For the text-containing cell, return its midpoint in (x, y) coordinate format. 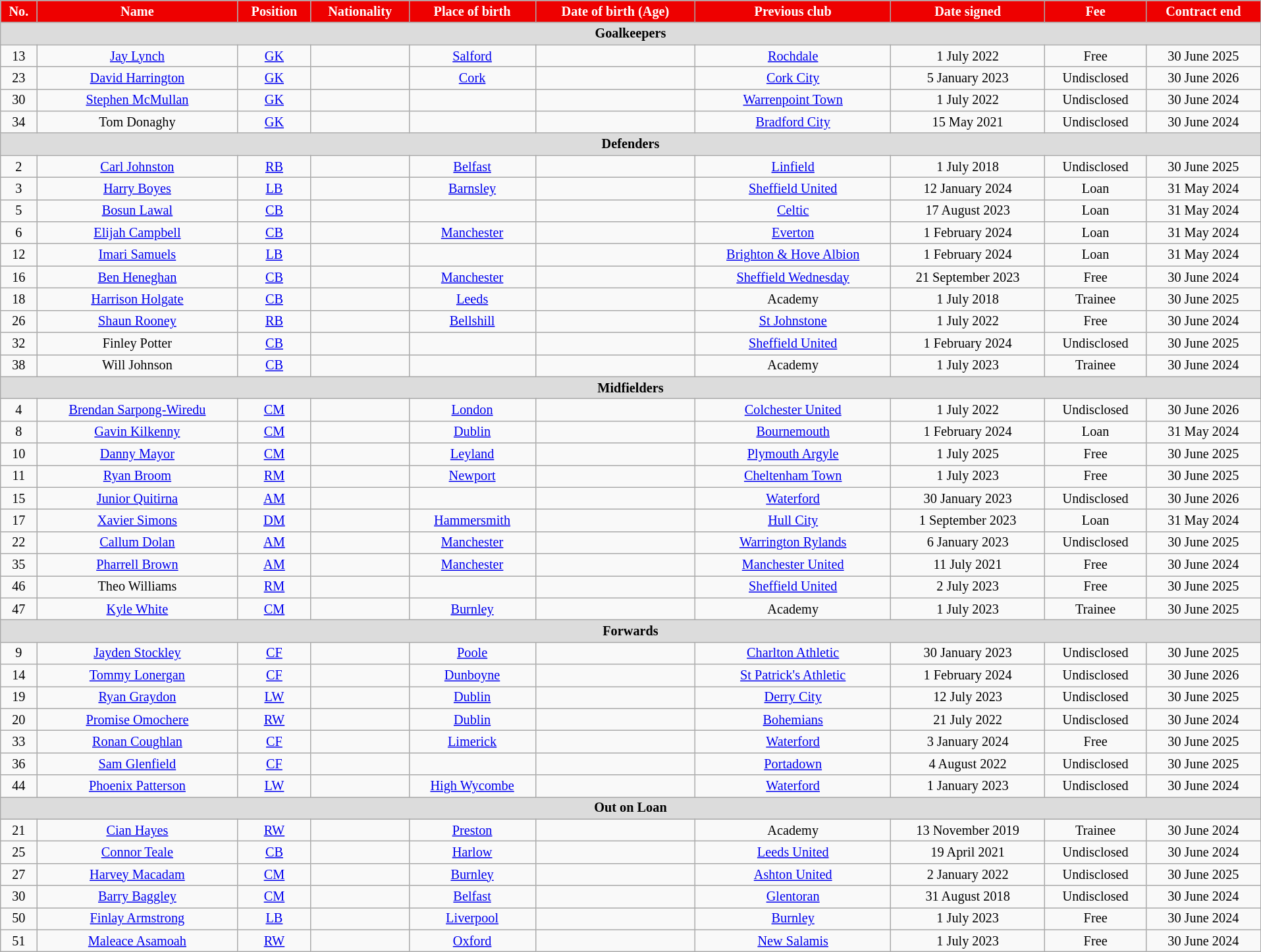
14 (18, 675)
Tommy Lonergan (137, 675)
Leyland (472, 454)
Ronan Coughlan (137, 741)
Sheffield Wednesday (793, 277)
Harry Boyes (137, 188)
Ben Heneghan (137, 277)
Limerick (472, 741)
Bournemouth (793, 432)
Callum Dolan (137, 542)
12 January 2024 (967, 188)
Will Johnson (137, 365)
5 January 2023 (967, 78)
12 (18, 255)
3 (18, 188)
Brighton & Hove Albion (793, 255)
Glentoran (793, 897)
Promise Omochere (137, 720)
Junior Quitirna (137, 498)
Gavin Kilkenny (137, 432)
6 January 2023 (967, 542)
Pharrell Brown (137, 564)
11 July 2021 (967, 564)
Elijah Campbell (137, 232)
9 (18, 653)
Dunboyne (472, 675)
15 May 2021 (967, 122)
Date signed (967, 11)
3 January 2024 (967, 741)
Hull City (793, 520)
1 July 2025 (967, 454)
Cheltenham Town (793, 476)
35 (18, 564)
44 (18, 786)
Salford (472, 55)
19 April 2021 (967, 852)
50 (18, 918)
19 (18, 697)
Cian Hayes (137, 830)
Liverpool (472, 918)
Preston (472, 830)
Maleace Asamoah (137, 941)
Date of birth (Age) (615, 11)
Cork City (793, 78)
Carl Johnston (137, 167)
17 (18, 520)
Goalkeepers (631, 34)
Bohemians (793, 720)
London (472, 410)
Cork (472, 78)
Everton (793, 232)
Rochdale (793, 55)
Warrington Rylands (793, 542)
DM (274, 520)
1 September 2023 (967, 520)
4 August 2022 (967, 764)
St Johnstone (793, 321)
25 (18, 852)
Imari Samuels (137, 255)
Harvey Macadam (137, 874)
Place of birth (472, 11)
Midfielders (631, 388)
Harrison Holgate (137, 299)
33 (18, 741)
Brendan Sarpong-Wiredu (137, 410)
Celtic (793, 211)
Derry City (793, 697)
Plymouth Argyle (793, 454)
46 (18, 587)
1 January 2023 (967, 786)
8 (18, 432)
13 November 2019 (967, 830)
Newport (472, 476)
Position (274, 11)
Warrenpoint Town (793, 100)
23 (18, 78)
18 (18, 299)
Harlow (472, 852)
21 July 2022 (967, 720)
New Salamis (793, 941)
St Patrick's Athletic (793, 675)
47 (18, 609)
13 (18, 55)
32 (18, 343)
Bellshill (472, 321)
6 (18, 232)
Danny Mayor (137, 454)
12 July 2023 (967, 697)
Finley Potter (137, 343)
Finlay Armstrong (137, 918)
Previous club (793, 11)
Connor Teale (137, 852)
No. (18, 11)
Stephen McMullan (137, 100)
Colchester United (793, 410)
Forwards (631, 631)
High Wycombe (472, 786)
Fee (1096, 11)
Jayden Stockley (137, 653)
Name (137, 11)
31 August 2018 (967, 897)
Poole (472, 653)
Theo Williams (137, 587)
Kyle White (137, 609)
21 September 2023 (967, 277)
Ryan Broom (137, 476)
Ashton United (793, 874)
21 (18, 830)
Shaun Rooney (137, 321)
Barry Baggley (137, 897)
Jay Lynch (137, 55)
Ryan Graydon (137, 697)
Leeds (472, 299)
15 (18, 498)
2 (18, 167)
26 (18, 321)
10 (18, 454)
Defenders (631, 144)
Bradford City (793, 122)
11 (18, 476)
Contract end (1204, 11)
Manchester United (793, 564)
Xavier Simons (137, 520)
Charlton Athletic (793, 653)
Leeds United (793, 852)
51 (18, 941)
20 (18, 720)
David Harrington (137, 78)
Hammersmith (472, 520)
Phoenix Patterson (137, 786)
Tom Donaghy (137, 122)
38 (18, 365)
17 August 2023 (967, 211)
Linfield (793, 167)
5 (18, 211)
16 (18, 277)
Sam Glenfield (137, 764)
Bosun Lawal (137, 211)
4 (18, 410)
2 July 2023 (967, 587)
Nationality (360, 11)
34 (18, 122)
2 January 2022 (967, 874)
27 (18, 874)
Oxford (472, 941)
Out on Loan (631, 808)
36 (18, 764)
22 (18, 542)
Barnsley (472, 188)
Portadown (793, 764)
